For the text-containing cell, return its midpoint in (X, Y) coordinate format. 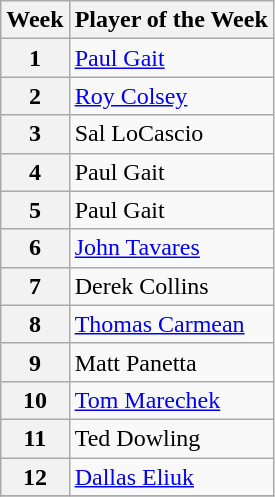
2 (35, 96)
3 (35, 134)
Derek Collins (171, 286)
8 (35, 324)
9 (35, 362)
Player of the Week (171, 20)
10 (35, 400)
John Tavares (171, 248)
Roy Colsey (171, 96)
Sal LoCascio (171, 134)
1 (35, 58)
Ted Dowling (171, 438)
5 (35, 210)
Matt Panetta (171, 362)
Dallas Eliuk (171, 477)
6 (35, 248)
12 (35, 477)
Tom Marechek (171, 400)
4 (35, 172)
Week (35, 20)
Thomas Carmean (171, 324)
7 (35, 286)
11 (35, 438)
